For the text-containing cell, return its midpoint in (x, y) coordinate format. 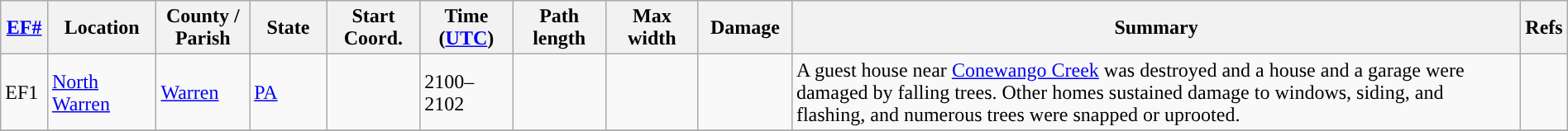
Start Coord. (374, 28)
EF1 (25, 92)
Summary (1156, 28)
EF# (25, 28)
2100–2102 (466, 92)
State (289, 28)
Location (101, 28)
Path length (559, 28)
PA (289, 92)
North Warren (101, 92)
County / Parish (203, 28)
Time (UTC) (466, 28)
Warren (203, 92)
Damage (744, 28)
Max width (652, 28)
Refs (1545, 28)
